Provide the [X, Y] coordinate of the cell's center where the given text is located.  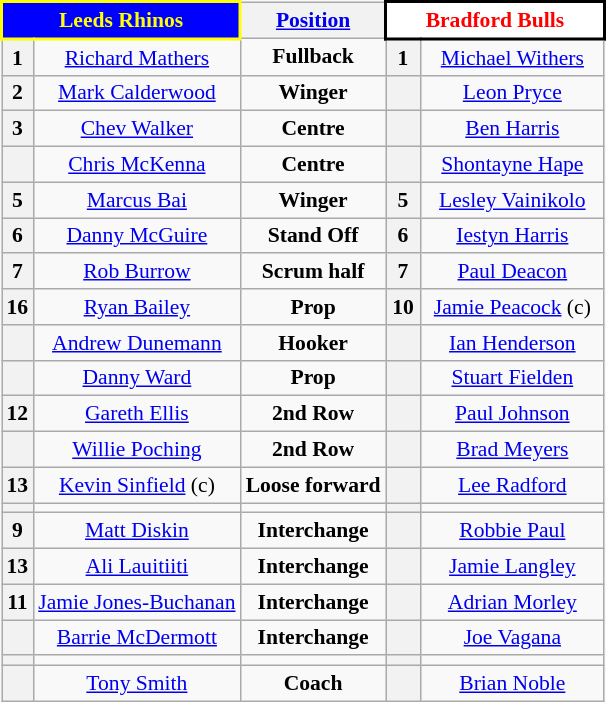
Brad Meyers [512, 450]
Leeds Rhinos [122, 20]
Andrew Dunemann [136, 343]
Paul Deacon [512, 272]
2 [18, 93]
Hooker [314, 343]
Bradford Bulls [496, 20]
Marcus Bai [136, 200]
11 [18, 602]
Brian Noble [512, 684]
Jamie Jones-Buchanan [136, 602]
Adrian Morley [512, 602]
Stuart Fielden [512, 378]
Matt Diskin [136, 531]
Danny Ward [136, 378]
Barrie McDermott [136, 638]
Lesley Vainikolo [512, 200]
12 [18, 414]
Gareth Ellis [136, 414]
3 [18, 129]
Kevin Sinfield (c) [136, 485]
9 [18, 531]
Ben Harris [512, 129]
Stand Off [314, 236]
Jamie Langley [512, 567]
Coach [314, 684]
Rob Burrow [136, 272]
Chris McKenna [136, 165]
Ian Henderson [512, 343]
Leon Pryce [512, 93]
10 [404, 307]
Iestyn Harris [512, 236]
Scrum half [314, 272]
Paul Johnson [512, 414]
Willie Poching [136, 450]
Chev Walker [136, 129]
Shontayne Hape [512, 165]
Loose forward [314, 485]
Tony Smith [136, 684]
Joe Vagana [512, 638]
Ryan Bailey [136, 307]
Robbie Paul [512, 531]
Ali Lauitiiti [136, 567]
Richard Mathers [136, 57]
Fullback [314, 57]
Jamie Peacock (c) [512, 307]
Danny McGuire [136, 236]
Michael Withers [512, 57]
16 [18, 307]
Position [314, 20]
Mark Calderwood [136, 93]
Lee Radford [512, 485]
